Detect which cell encompasses the target text, then output its (X, Y) center coordinate. 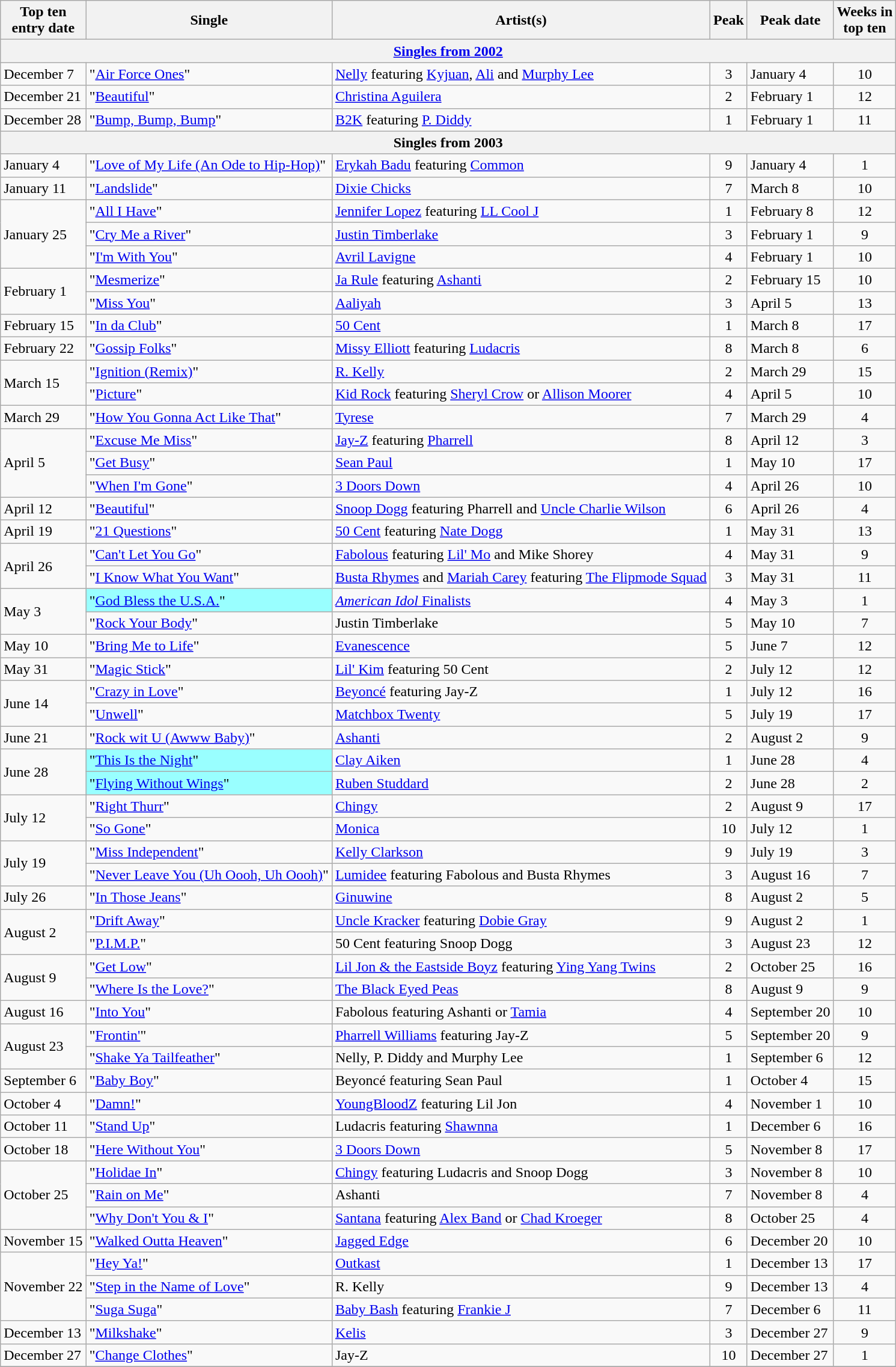
Ruben Studdard (520, 783)
Uncle Kracker featuring Dobie Gray (520, 920)
Fabolous featuring Lil' Mo and Mike Shorey (520, 554)
Evanescence (520, 646)
Kelly Clarkson (520, 852)
April 19 (43, 531)
Artist(s) (520, 20)
Singles from 2002 (448, 51)
"I'm With You" (209, 257)
"When I'm Gone" (209, 486)
"Rain on Me" (209, 1195)
February 8 (790, 211)
Peak (729, 20)
"Holidae In" (209, 1172)
"Change Clothes" (209, 1355)
"Bring Me to Life" (209, 646)
"Cry Me a River" (209, 234)
"Ignition (Remix)" (209, 372)
"Landslide" (209, 188)
Nelly, P. Diddy and Murphy Lee (520, 1058)
"Love of My Life (An Ode to Hip-Hop)" (209, 165)
Lumidee featuring Fabolous and Busta Rhymes (520, 875)
"Unwell" (209, 715)
"Get Low" (209, 966)
"So Gone" (209, 829)
Outkast (520, 1264)
Fabolous featuring Ashanti or Tamia (520, 1012)
"Into You" (209, 1012)
Nelly featuring Kyjuan, Ali and Murphy Lee (520, 74)
"Right Thurr" (209, 806)
November 22 (43, 1286)
December 20 (790, 1241)
50 Cent (520, 326)
"Rock wit U (Awww Baby)" (209, 738)
"How You Gonna Act Like That" (209, 417)
Ginuwine (520, 898)
October 11 (43, 1127)
"Excuse Me Miss" (209, 440)
"Gossip Folks" (209, 349)
Sean Paul (520, 463)
"Damn!" (209, 1104)
Beyoncé featuring Jay-Z (520, 692)
Chingy (520, 806)
Weeks intop ten (865, 20)
Ludacris featuring Shawnna (520, 1127)
Peak date (790, 20)
June 21 (43, 738)
Clay Aiken (520, 760)
"God Bless the U.S.A." (209, 600)
"This Is the Night" (209, 760)
"In da Club" (209, 326)
Lil Jon & the Eastside Boyz featuring Ying Yang Twins (520, 966)
"Flying Without Wings" (209, 783)
Missy Elliott featuring Ludacris (520, 349)
Santana featuring Alex Band or Chad Kroeger (520, 1218)
American Idol Finalists (520, 600)
December 28 (43, 120)
"Crazy in Love" (209, 692)
Christina Aguilera (520, 97)
Beyoncé featuring Sean Paul (520, 1081)
"Never Leave You (Uh Oooh, Uh Oooh)" (209, 875)
June 7 (790, 646)
Matchbox Twenty (520, 715)
"21 Questions" (209, 531)
October 18 (43, 1149)
"Frontin'" (209, 1035)
"Why Don't You & I" (209, 1218)
Monica (520, 829)
"Walked Outta Heaven" (209, 1241)
"All I Have" (209, 211)
January 11 (43, 188)
The Black Eyed Peas (520, 989)
"Rock Your Body" (209, 623)
Single (209, 20)
January 25 (43, 234)
Dixie Chicks (520, 188)
"I Know What You Want" (209, 577)
November 15 (43, 1241)
July 26 (43, 898)
Jay-Z featuring Pharrell (520, 440)
June 14 (43, 703)
December 21 (43, 97)
Jennifer Lopez featuring LL Cool J (520, 211)
Jay-Z (520, 1355)
50 Cent featuring Nate Dogg (520, 531)
"Shake Ya Tailfeather" (209, 1058)
"Mesmerize" (209, 280)
"Miss You" (209, 302)
March 15 (43, 383)
"P.I.M.P." (209, 943)
February 22 (43, 349)
"Milkshake" (209, 1332)
"Air Force Ones" (209, 74)
Erykah Badu featuring Common (520, 165)
"Where Is the Love?" (209, 989)
"Here Without You" (209, 1149)
Chingy featuring Ludacris and Snoop Dogg (520, 1172)
Jagged Edge (520, 1241)
"Get Busy" (209, 463)
B2K featuring P. Diddy (520, 120)
November 1 (790, 1104)
"Can't Let You Go" (209, 554)
50 Cent featuring Snoop Dogg (520, 943)
"Suga Suga" (209, 1309)
"Step in the Name of Love" (209, 1286)
Tyrese (520, 417)
Kid Rock featuring Sheryl Crow or Allison Moorer (520, 394)
Aaliyah (520, 302)
"In Those Jeans" (209, 898)
Lil' Kim featuring 50 Cent (520, 669)
Kelis (520, 1332)
Ja Rule featuring Ashanti (520, 280)
Top tenentry date (43, 20)
Singles from 2003 (448, 142)
Busta Rhymes and Mariah Carey featuring The Flipmode Squad (520, 577)
"Magic Stick" (209, 669)
"Stand Up" (209, 1127)
"Drift Away" (209, 920)
"Miss Independent" (209, 852)
Pharrell Williams featuring Jay-Z (520, 1035)
Avril Lavigne (520, 257)
YoungBloodZ featuring Lil Jon (520, 1104)
"Picture" (209, 394)
"Hey Ya!" (209, 1264)
December 7 (43, 74)
Baby Bash featuring Frankie J (520, 1309)
Snoop Dogg featuring Pharrell and Uncle Charlie Wilson (520, 509)
"Baby Boy" (209, 1081)
"Bump, Bump, Bump" (209, 120)
